Capture the cell that displays the provided text and extract its [X, Y] central coordinate. 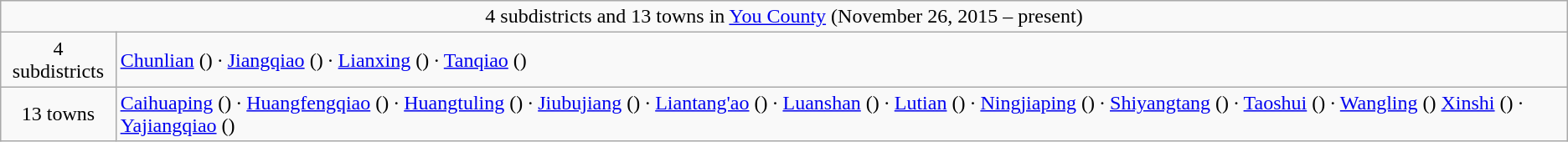
Chunlian () · Jiangqiao () · Lianxing () · Tanqiao () [841, 60]
4 subdistricts [59, 60]
13 towns [59, 114]
4 subdistricts and 13 towns in You County (November 26, 2015 – present) [784, 17]
